Capture the cell that displays the provided text and extract its [x, y] central coordinate. 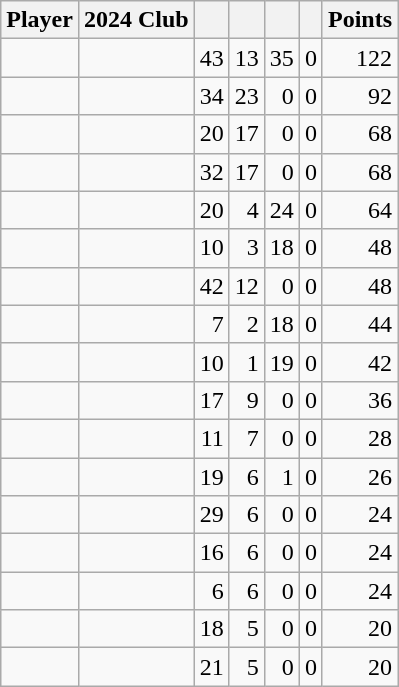
2 [246, 324]
Points [360, 20]
29 [212, 515]
92 [360, 96]
44 [360, 324]
26 [360, 477]
12 [246, 286]
122 [360, 58]
34 [212, 96]
21 [212, 667]
36 [360, 400]
9 [246, 400]
3 [246, 248]
43 [212, 58]
2024 Club [136, 20]
Player [40, 20]
13 [246, 58]
32 [212, 172]
16 [212, 553]
28 [360, 438]
11 [212, 438]
4 [246, 210]
64 [360, 210]
35 [282, 58]
23 [246, 96]
